Locate the cell with the specified text and output its (X, Y) center coordinate. 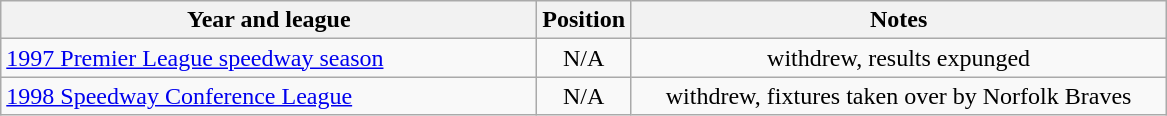
Notes (899, 20)
Year and league (269, 20)
1998 Speedway Conference League (269, 96)
withdrew, fixtures taken over by Norfolk Braves (899, 96)
1997 Premier League speedway season (269, 58)
withdrew, results expunged (899, 58)
Position (584, 20)
